Detect which cell encompasses the target text, then output its [X, Y] center coordinate. 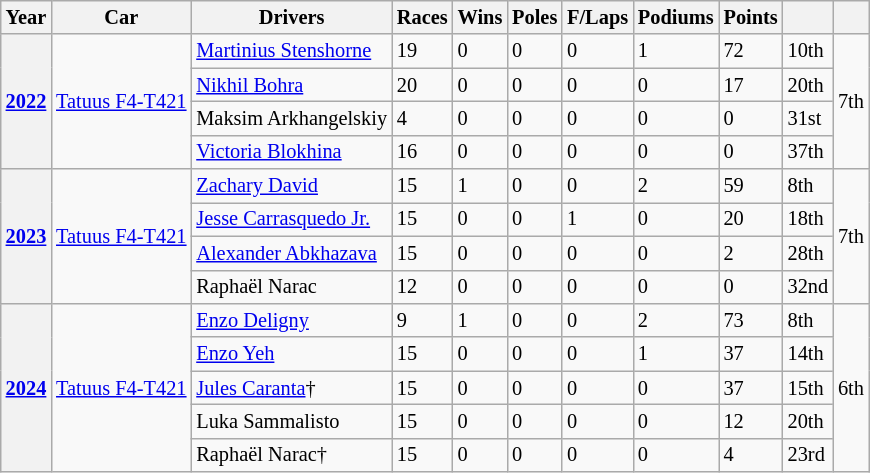
23rd [808, 455]
6th [851, 387]
10th [808, 51]
Drivers [292, 17]
Points [751, 17]
19 [422, 51]
2022 [26, 102]
Zachary David [292, 186]
32nd [808, 287]
Races [422, 17]
Poles [534, 17]
Jules Caranta† [292, 388]
18th [808, 219]
Car [121, 17]
Enzo Yeh [292, 354]
Enzo Deligny [292, 320]
Podiums [676, 17]
Martinius Stenshorne [292, 51]
59 [751, 186]
37th [808, 152]
Alexander Abkhazava [292, 253]
Victoria Blokhina [292, 152]
2023 [26, 236]
Raphaël Narac [292, 287]
9 [422, 320]
31st [808, 118]
16 [422, 152]
F/Laps [598, 17]
28th [808, 253]
Jesse Carrasquedo Jr. [292, 219]
15th [808, 388]
Maksim Arkhangelskiy [292, 118]
2024 [26, 387]
Wins [480, 17]
14th [808, 354]
17 [751, 85]
Luka Sammalisto [292, 421]
Nikhil Bohra [292, 85]
Raphaël Narac† [292, 455]
Year [26, 17]
73 [751, 320]
72 [751, 51]
